Provide the (x, y) coordinate of the cell's center where the given text is located.  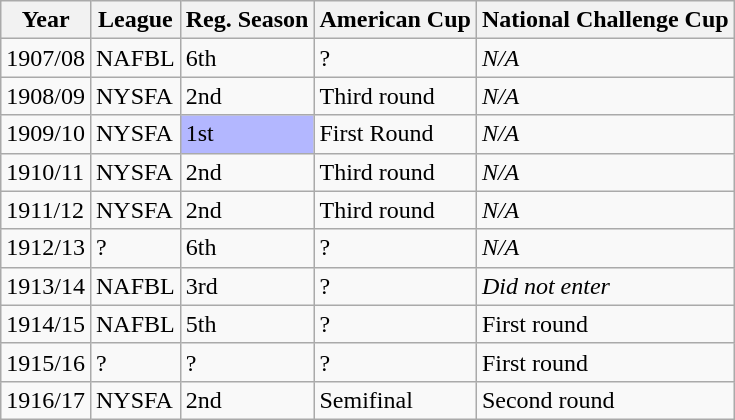
1912/13 (46, 248)
1908/09 (46, 96)
League (135, 20)
1913/14 (46, 286)
1st (247, 134)
1907/08 (46, 58)
Reg. Season (247, 20)
3rd (247, 286)
1911/12 (46, 210)
Semifinal (395, 400)
National Challenge Cup (605, 20)
1916/17 (46, 400)
1909/10 (46, 134)
1914/15 (46, 324)
First Round (395, 134)
Second round (605, 400)
5th (247, 324)
1915/16 (46, 362)
Year (46, 20)
Did not enter (605, 286)
American Cup (395, 20)
1910/11 (46, 172)
